Return the [X, Y] coordinate for the center point of the cell that contains the specified text.  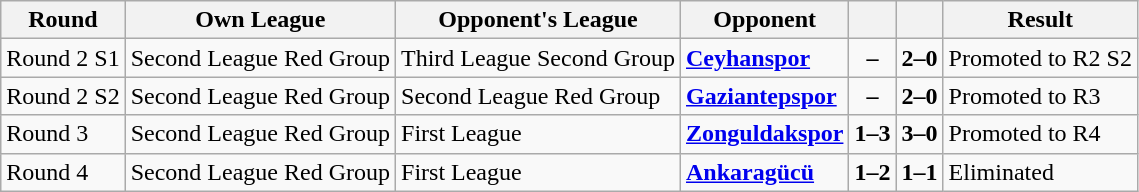
Ceyhanspor [764, 58]
Round 2 S2 [63, 96]
Round [63, 20]
Opponent's League [538, 20]
Round 3 [63, 134]
Ankaragücü [764, 172]
1–3 [872, 134]
Round 2 S1 [63, 58]
Result [1040, 20]
1–1 [920, 172]
3–0 [920, 134]
Promoted to R2 S2 [1040, 58]
Third League Second Group [538, 58]
Round 4 [63, 172]
Zonguldakspor [764, 134]
Eliminated [1040, 172]
Own League [260, 20]
Promoted to R4 [1040, 134]
Promoted to R3 [1040, 96]
1–2 [872, 172]
Gaziantepspor [764, 96]
Opponent [764, 20]
